Capture the cell that displays the provided text and extract its (X, Y) central coordinate. 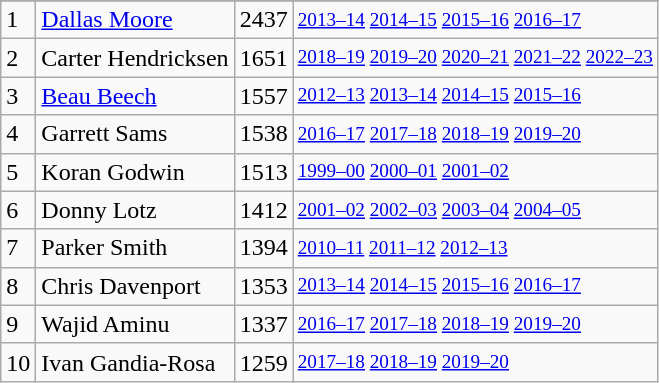
1513 (264, 172)
1353 (264, 286)
8 (18, 286)
1394 (264, 248)
7 (18, 248)
Beau Beech (135, 96)
Ivan Gandia-Rosa (135, 362)
2017–18 2018–19 2019–20 (475, 362)
1337 (264, 324)
1651 (264, 58)
2012–13 2013–14 2014–15 2015–16 (475, 96)
Carter Hendricksen (135, 58)
Donny Lotz (135, 210)
2010–11 2011–12 2012–13 (475, 248)
1999–00 2000–01 2001–02 (475, 172)
10 (18, 362)
Parker Smith (135, 248)
2018–19 2019–20 2020–21 2021–22 2022–23 (475, 58)
Garrett Sams (135, 134)
2437 (264, 20)
6 (18, 210)
1 (18, 20)
3 (18, 96)
Koran Godwin (135, 172)
1538 (264, 134)
Chris Davenport (135, 286)
1259 (264, 362)
9 (18, 324)
1557 (264, 96)
Wajid Aminu (135, 324)
2 (18, 58)
Dallas Moore (135, 20)
5 (18, 172)
1412 (264, 210)
2001–02 2002–03 2003–04 2004–05 (475, 210)
4 (18, 134)
